Provide the (X, Y) coordinate of the cell's center where the given text is located.  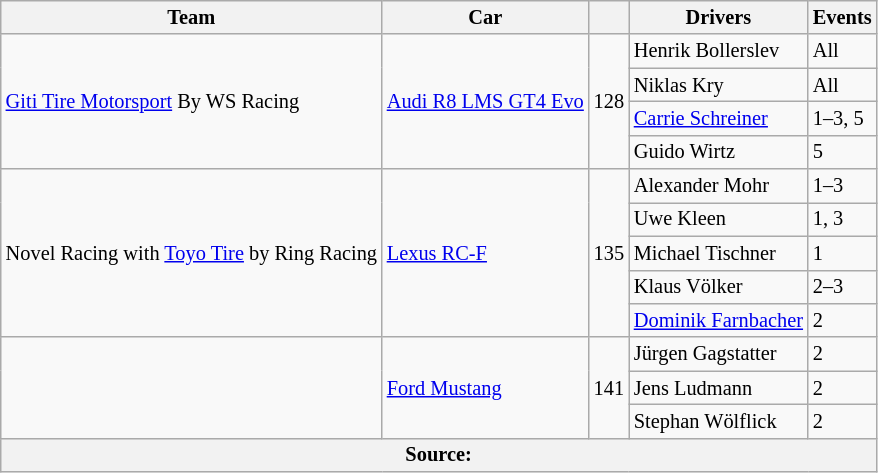
Team (192, 17)
1–3 (842, 186)
141 (609, 388)
135 (609, 253)
Novel Racing with Toyo Tire by Ring Racing (192, 253)
2–3 (842, 287)
Niklas Kry (718, 85)
128 (609, 102)
Jürgen Gagstatter (718, 354)
1 (842, 253)
Michael Tischner (718, 253)
5 (842, 152)
Alexander Mohr (718, 186)
Dominik Farnbacher (718, 320)
1, 3 (842, 219)
Ford Mustang (486, 388)
Events (842, 17)
Audi R8 LMS GT4 Evo (486, 102)
Car (486, 17)
1–3, 5 (842, 118)
Source: (439, 455)
Uwe Kleen (718, 219)
Henrik Bollerslev (718, 51)
Klaus Völker (718, 287)
Jens Ludmann (718, 388)
Stephan Wölflick (718, 421)
Guido Wirtz (718, 152)
Drivers (718, 17)
Lexus RC-F (486, 253)
Carrie Schreiner (718, 118)
Giti Tire Motorsport By WS Racing (192, 102)
